Return [X, Y] of the center of cell containing provided text 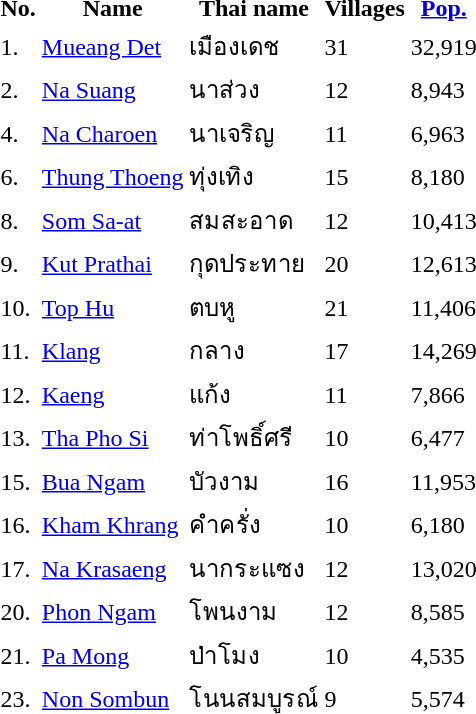
กลาง [254, 350]
15 [364, 176]
Bua Ngam [112, 481]
Na Charoen [112, 133]
21 [364, 307]
Kham Khrang [112, 524]
นากระแซง [254, 568]
Klang [112, 350]
คำครั่ง [254, 524]
สมสะอาด [254, 220]
17 [364, 350]
กุดประทาย [254, 264]
นาส่วง [254, 90]
Som Sa-at [112, 220]
Phon Ngam [112, 612]
Tha Pho Si [112, 438]
31 [364, 46]
เมืองเดช [254, 46]
แก้ง [254, 394]
นาเจริญ [254, 133]
Na Krasaeng [112, 568]
Pa Mong [112, 655]
Top Hu [112, 307]
ตบหู [254, 307]
โพนงาม [254, 612]
Thung Thoeng [112, 176]
Kut Prathai [112, 264]
ป่าโมง [254, 655]
ทุ่งเทิง [254, 176]
16 [364, 481]
Kaeng [112, 394]
20 [364, 264]
บัวงาม [254, 481]
ท่าโพธิ์ศรี [254, 438]
Mueang Det [112, 46]
Na Suang [112, 90]
